From the cell containing the given text, extract its center point as [X, Y] coordinate. 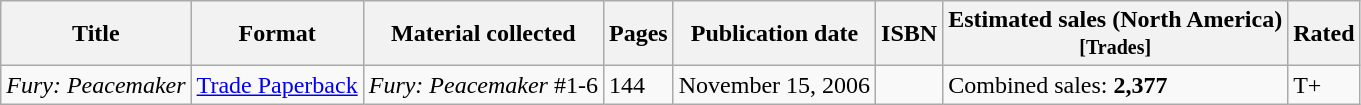
Fury: Peacemaker [96, 85]
Title [96, 34]
Format [277, 34]
Estimated sales (North America)[Trades] [1116, 34]
Rated [1324, 34]
Trade Paperback [277, 85]
Combined sales: 2,377 [1116, 85]
Fury: Peacemaker #1-6 [483, 85]
ISBN [910, 34]
T+ [1324, 85]
November 15, 2006 [774, 85]
Material collected [483, 34]
Publication date [774, 34]
Pages [638, 34]
144 [638, 85]
